Find where the given text appears and provide that cell's center as [X, Y] coordinate. 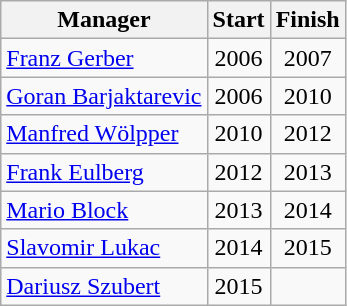
Start [238, 20]
Franz Gerber [104, 58]
Slavomir Lukac [104, 248]
Mario Block [104, 210]
Manfred Wölpper [104, 134]
Goran Barjaktarevic [104, 96]
Dariusz Szubert [104, 286]
Manager [104, 20]
2007 [308, 58]
Frank Eulberg [104, 172]
Finish [308, 20]
